Scan for the cell matching the given text and deliver its [X, Y] coordinate at center. 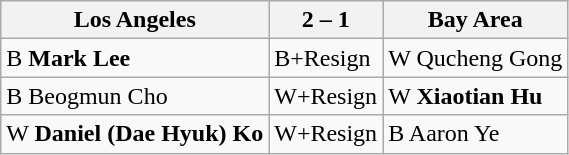
Bay Area [476, 20]
Los Angeles [135, 20]
B Mark Lee [135, 58]
2 – 1 [326, 20]
B Beogmun Cho [135, 96]
W Qucheng Gong [476, 58]
B Aaron Ye [476, 134]
B+Resign [326, 58]
W Daniel (Dae Hyuk) Ko [135, 134]
W Xiaotian Hu [476, 96]
